Find where the given text appears and provide that cell's center as [X, Y] coordinate. 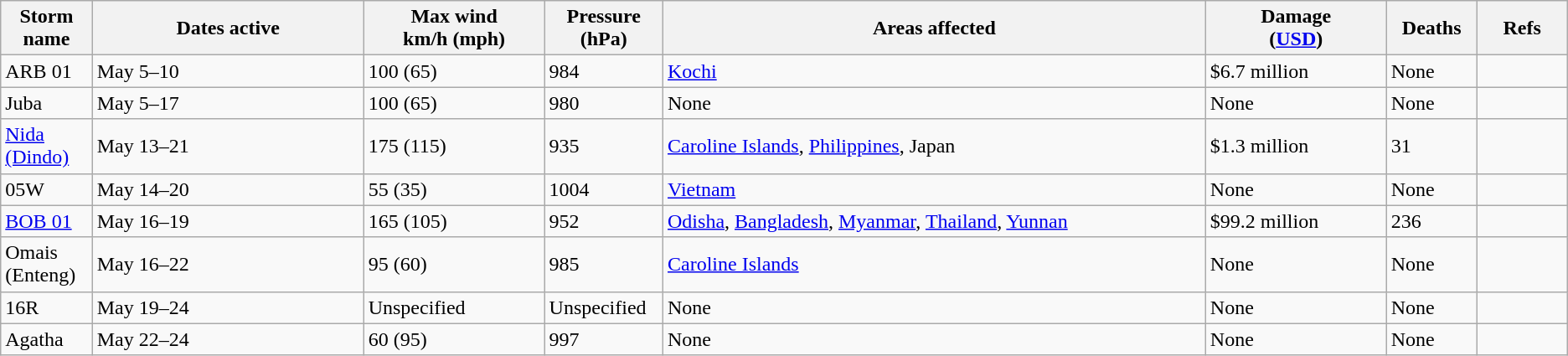
May 5–10 [228, 71]
55 (35) [454, 189]
Dates active [228, 28]
Max windkm/h (mph) [454, 28]
May 13–21 [228, 146]
Damage(USD) [1296, 28]
984 [603, 71]
Omais (Enteng) [47, 265]
Vietnam [935, 189]
175 (115) [454, 146]
BOB 01 [47, 221]
31 [1431, 146]
Kochi [935, 71]
$6.7 million [1296, 71]
Deaths [1431, 28]
Nida (Dindo) [47, 146]
985 [603, 265]
ARB 01 [47, 71]
Storm name [47, 28]
95 (60) [454, 265]
Areas affected [935, 28]
935 [603, 146]
Caroline Islands, Philippines, Japan [935, 146]
05W [47, 189]
Caroline Islands [935, 265]
Refs [1522, 28]
Juba [47, 103]
$99.2 million [1296, 221]
Odisha, Bangladesh, Myanmar, Thailand, Yunnan [935, 221]
May 16–22 [228, 265]
952 [603, 221]
May 19–24 [228, 307]
May 5–17 [228, 103]
165 (105) [454, 221]
60 (95) [454, 339]
980 [603, 103]
997 [603, 339]
May 14–20 [228, 189]
Agatha [47, 339]
May 16–19 [228, 221]
Pressure(hPa) [603, 28]
16R [47, 307]
1004 [603, 189]
May 22–24 [228, 339]
$1.3 million [1296, 146]
236 [1431, 221]
